Provide the (X, Y) coordinate of the cell's center where the given text is located.  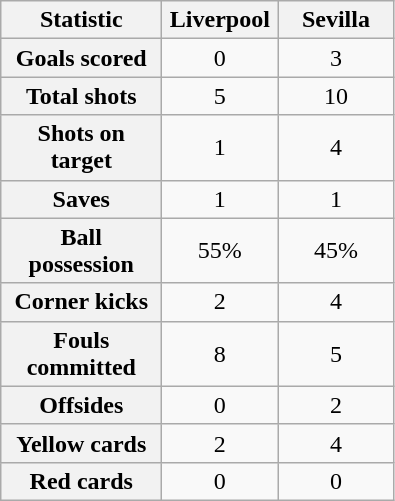
Liverpool (220, 20)
10 (336, 96)
Corner kicks (82, 302)
Goals scored (82, 58)
45% (336, 250)
Fouls committed (82, 354)
Yellow cards (82, 443)
Shots on target (82, 148)
Total shots (82, 96)
Sevilla (336, 20)
Offsides (82, 405)
Saves (82, 199)
8 (220, 354)
55% (220, 250)
Statistic (82, 20)
3 (336, 58)
Red cards (82, 481)
Ball possession (82, 250)
